Output the (x, y) coordinate of the center of the cell containing the given text.  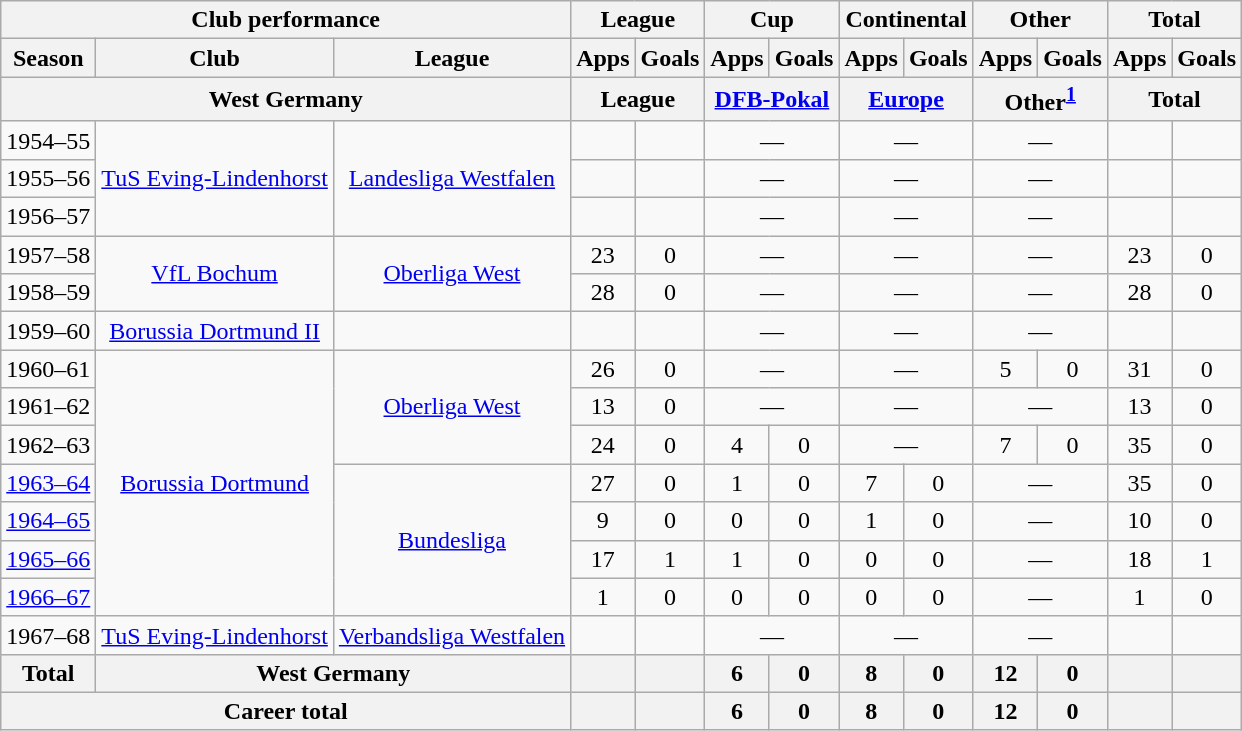
Cup (772, 20)
Other (1040, 20)
DFB-Pokal (772, 100)
4 (737, 445)
1955–56 (48, 178)
1960–61 (48, 369)
1961–62 (48, 407)
Career total (286, 711)
24 (603, 445)
26 (603, 369)
1967–68 (48, 635)
1958–59 (48, 293)
5 (1005, 369)
Landesliga Westfalen (452, 178)
27 (603, 483)
Borussia Dortmund (215, 483)
1954–55 (48, 140)
1963–64 (48, 483)
Verbandsliga Westfalen (452, 635)
1957–58 (48, 255)
Continental (906, 20)
1966–67 (48, 597)
1962–63 (48, 445)
1964–65 (48, 521)
1959–60 (48, 331)
1956–57 (48, 217)
18 (1139, 559)
Season (48, 58)
Europe (906, 100)
17 (603, 559)
Club (215, 58)
31 (1139, 369)
Borussia Dortmund II (215, 331)
VfL Bochum (215, 274)
10 (1139, 521)
9 (603, 521)
1965–66 (48, 559)
Club performance (286, 20)
Bundesliga (452, 540)
Other1 (1040, 100)
